For the text-containing cell, return its midpoint in (x, y) coordinate format. 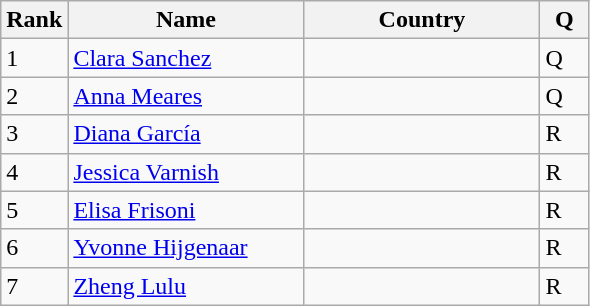
3 (34, 134)
Clara Sanchez (186, 58)
Rank (34, 20)
Diana García (186, 134)
Name (186, 20)
2 (34, 96)
Anna Meares (186, 96)
Elisa Frisoni (186, 210)
Country (422, 20)
4 (34, 172)
5 (34, 210)
1 (34, 58)
6 (34, 248)
Jessica Varnish (186, 172)
7 (34, 286)
Zheng Lulu (186, 286)
Yvonne Hijgenaar (186, 248)
